Scan for the cell matching the given text and deliver its (X, Y) coordinate at center. 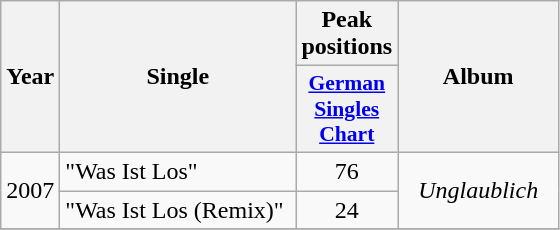
Year (30, 77)
"Was Ist Los" (178, 171)
2007 (30, 190)
Single (178, 77)
German Singles Chart (347, 110)
24 (347, 209)
"Was Ist Los (Remix)" (178, 209)
76 (347, 171)
Peak positions (347, 34)
Album (478, 77)
Unglaublich (478, 190)
